Scan for the cell matching the given text and deliver its [X, Y] coordinate at center. 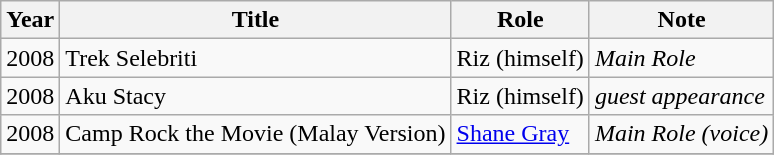
Note [681, 20]
Main Role [681, 58]
guest appearance [681, 96]
Aku Stacy [256, 96]
Role [520, 20]
Shane Gray [520, 134]
Camp Rock the Movie (Malay Version) [256, 134]
Trek Selebriti [256, 58]
Main Role (voice) [681, 134]
Year [30, 20]
Title [256, 20]
